Search for the cell housing the specified text and yield its (X, Y) center coordinate. 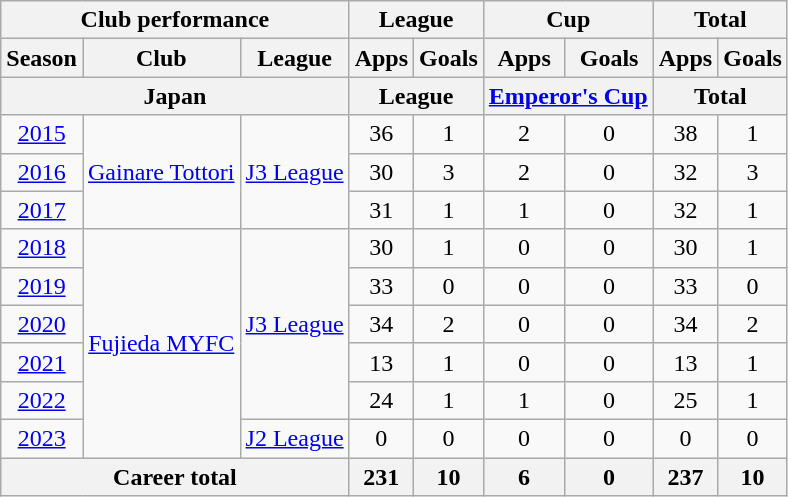
2016 (42, 172)
31 (381, 210)
Gainare Tottori (161, 172)
Fujieda MYFC (161, 343)
36 (381, 134)
6 (524, 477)
2017 (42, 210)
2021 (42, 362)
25 (685, 400)
2015 (42, 134)
231 (381, 477)
24 (381, 400)
2022 (42, 400)
Japan (175, 96)
2019 (42, 286)
2020 (42, 324)
Cup (568, 20)
Emperor's Cup (568, 96)
237 (685, 477)
2018 (42, 248)
38 (685, 134)
2023 (42, 438)
Club performance (175, 20)
Season (42, 58)
Career total (175, 477)
J2 League (294, 438)
Club (161, 58)
